Extract the [X, Y] coordinate from the center of the cell holding the provided text.  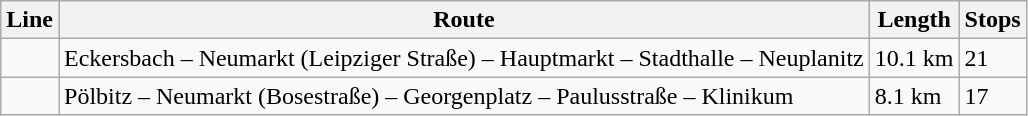
Pölbitz – Neumarkt (Bosestraße) – Georgenplatz – Paulusstraße – Klinikum [464, 96]
Line [30, 20]
10.1 km [914, 58]
Stops [992, 20]
Route [464, 20]
Length [914, 20]
Eckersbach – Neumarkt (Leipziger Straße) – Hauptmarkt – Stadthalle – Neuplanitz [464, 58]
21 [992, 58]
17 [992, 96]
8.1 km [914, 96]
